Provide the [x, y] coordinate of the cell's center where the given text is located.  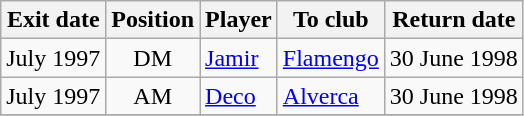
Player [239, 20]
Deco [239, 96]
AM [153, 96]
To club [330, 20]
Position [153, 20]
DM [153, 58]
Exit date [54, 20]
Alverca [330, 96]
Flamengo [330, 58]
Jamir [239, 58]
Return date [454, 20]
